Find where the given text appears and provide that cell's center as [X, Y] coordinate. 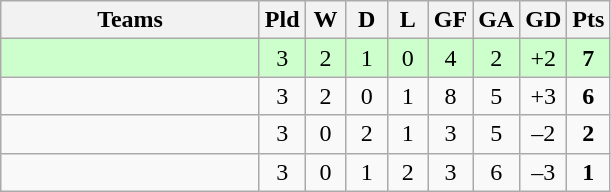
Pld [282, 20]
4 [450, 58]
Teams [130, 20]
W [326, 20]
GA [496, 20]
Pts [588, 20]
8 [450, 96]
–3 [544, 172]
–2 [544, 134]
L [408, 20]
D [366, 20]
+2 [544, 58]
GF [450, 20]
GD [544, 20]
+3 [544, 96]
7 [588, 58]
